Extract the [x, y] coordinate from the center of the cell holding the provided text.  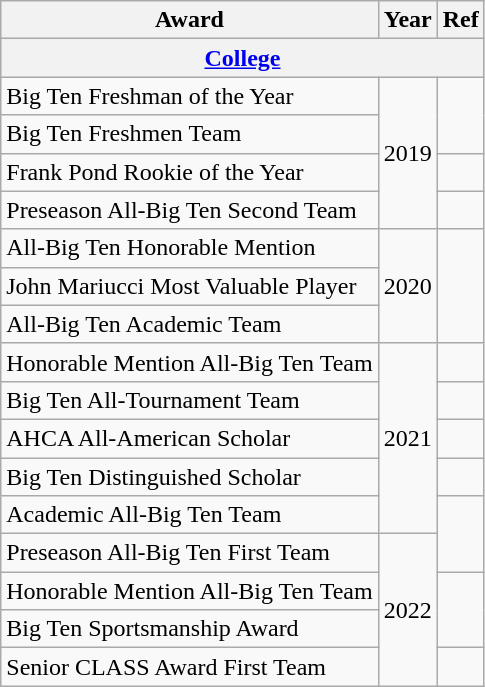
Ref [460, 20]
Big Ten Distinguished Scholar [190, 477]
College [243, 58]
Award [190, 20]
Academic All-Big Ten Team [190, 515]
John Mariucci Most Valuable Player [190, 286]
Year [408, 20]
Preseason All-Big Ten First Team [190, 553]
Big Ten Freshmen Team [190, 134]
All-Big Ten Honorable Mention [190, 248]
2019 [408, 153]
Big Ten All-Tournament Team [190, 400]
All-Big Ten Academic Team [190, 324]
AHCA All-American Scholar [190, 438]
Big Ten Freshman of the Year [190, 96]
Senior CLASS Award First Team [190, 667]
2022 [408, 610]
2021 [408, 438]
Frank Pond Rookie of the Year [190, 172]
Big Ten Sportsmanship Award [190, 629]
2020 [408, 286]
Preseason All-Big Ten Second Team [190, 210]
